Identify which cell holds the provided text, then report its [X, Y] central coordinate. 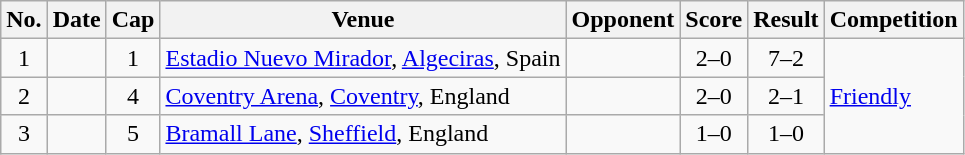
Bramall Lane, Sheffield, England [363, 134]
Opponent [623, 20]
Friendly [894, 96]
Estadio Nuevo Mirador, Algeciras, Spain [363, 58]
3 [24, 134]
Venue [363, 20]
2–1 [786, 96]
5 [133, 134]
Date [76, 20]
Competition [894, 20]
7–2 [786, 58]
Cap [133, 20]
No. [24, 20]
2 [24, 96]
Result [786, 20]
4 [133, 96]
Coventry Arena, Coventry, England [363, 96]
Score [714, 20]
